Identify which cell holds the provided text, then report its [x, y] central coordinate. 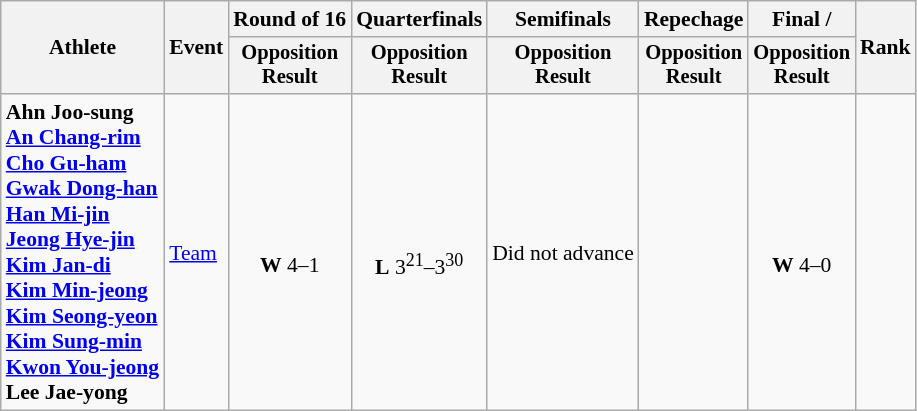
Quarterfinals [419, 19]
W 4–0 [802, 252]
Rank [886, 48]
W 4–1 [290, 252]
Team [196, 252]
Did not advance [563, 252]
Ahn Joo-sungAn Chang-rimCho Gu-hamGwak Dong-hanHan Mi-jinJeong Hye-jinKim Jan-diKim Min-jeongKim Seong-yeonKim Sung-minKwon You-jeongLee Jae-yong [82, 252]
Round of 16 [290, 19]
Event [196, 48]
Repechage [694, 19]
Final / [802, 19]
Semifinals [563, 19]
L 321–330 [419, 252]
Athlete [82, 48]
